For the text-containing cell, return its midpoint in (x, y) coordinate format. 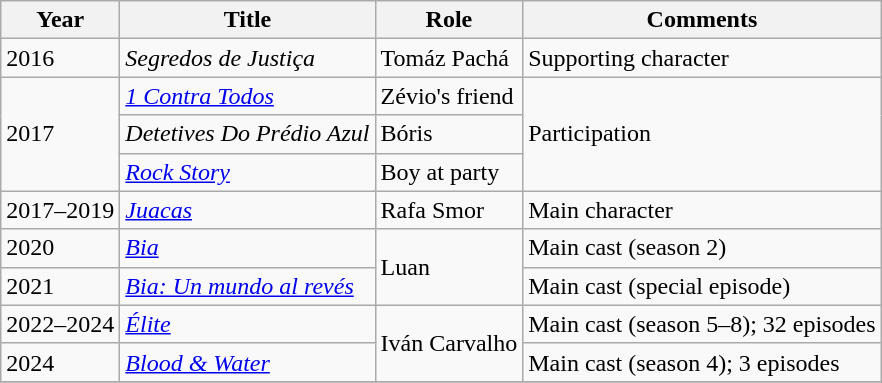
2016 (60, 58)
2017–2019 (60, 210)
Main cast (season 5–8); 32 episodes (702, 324)
Juacas (248, 210)
Supporting character (702, 58)
Luan (449, 267)
1 Contra Todos (248, 96)
2024 (60, 362)
Bia (248, 248)
Role (449, 20)
2022–2024 (60, 324)
Main character (702, 210)
Segredos de Justiça (248, 58)
Zévio's friend (449, 96)
Year (60, 20)
Iván Carvalho (449, 343)
Blood & Water (248, 362)
Bia: Un mundo al revés (248, 286)
Title (248, 20)
Bóris (449, 134)
2020 (60, 248)
Rock Story (248, 172)
2017 (60, 134)
Main cast (season 2) (702, 248)
Rafa Smor (449, 210)
Comments (702, 20)
Detetives Do Prédio Azul (248, 134)
Main cast (special episode) (702, 286)
Boy at party (449, 172)
Participation (702, 134)
Tomáz Pachá (449, 58)
2021 (60, 286)
Main cast (season 4); 3 episodes (702, 362)
Élite (248, 324)
